Pinpoint the cell where the given text exists, returning its (x, y) midpoint coordinate. 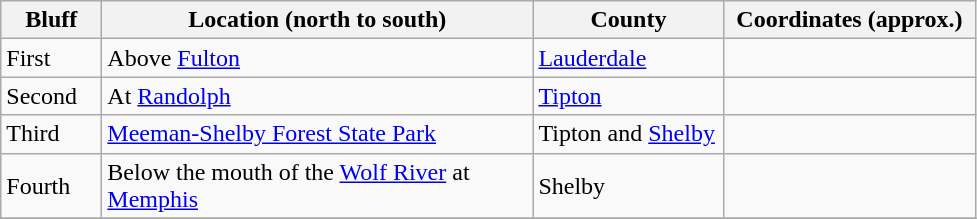
Tipton and Shelby (628, 134)
Above Fulton (318, 58)
Meeman-Shelby Forest State Park (318, 134)
Below the mouth of the Wolf River at Memphis (318, 186)
Lauderdale (628, 58)
Shelby (628, 186)
Location (north to south) (318, 20)
Second (52, 96)
Coordinates (approx.) (850, 20)
Third (52, 134)
Fourth (52, 186)
At Randolph (318, 96)
Tipton (628, 96)
Bluff (52, 20)
County (628, 20)
First (52, 58)
